Return [x, y] of the center of cell containing provided text 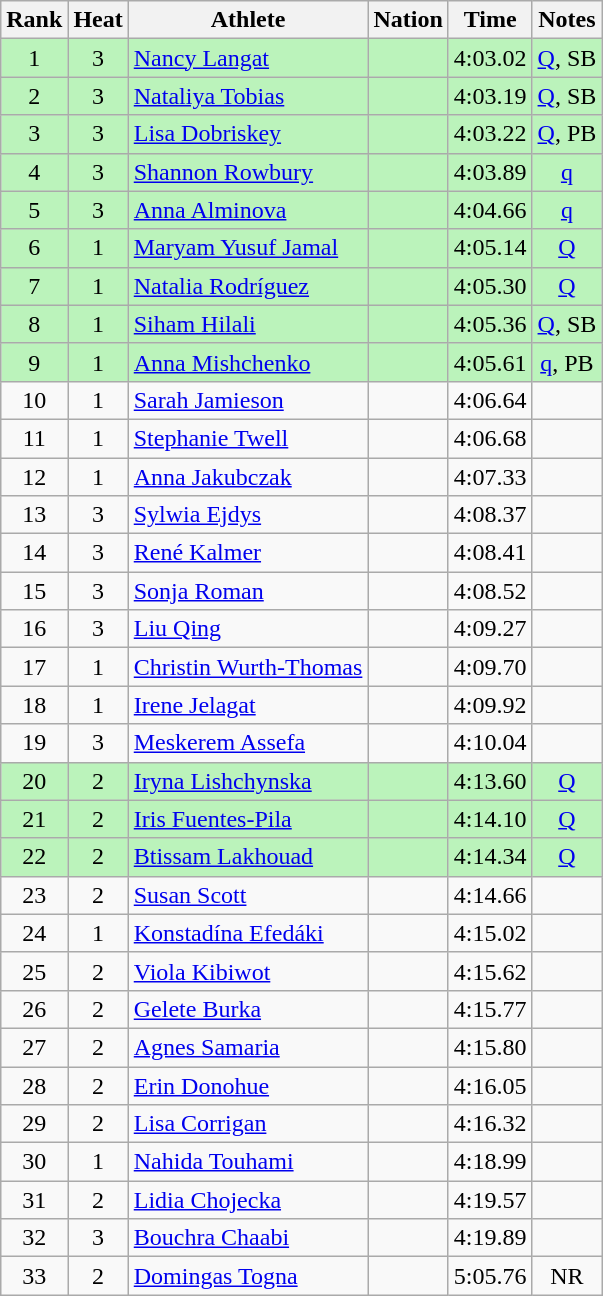
q, PB [567, 362]
NR [567, 1276]
4:16.05 [490, 1085]
31 [34, 1200]
12 [34, 477]
Nataliya Tobias [248, 96]
Iryna Lishchynska [248, 781]
4:19.57 [490, 1200]
4:04.66 [490, 210]
4:15.02 [490, 933]
Christin Wurth-Thomas [248, 667]
29 [34, 1124]
Viola Kibiwot [248, 971]
Iris Fuentes-Pila [248, 819]
Nation [408, 20]
Sylwia Ejdys [248, 515]
Heat [98, 20]
Erin Donohue [248, 1085]
Q, PB [567, 134]
21 [34, 819]
4:09.70 [490, 667]
Meskerem Assefa [248, 743]
10 [34, 400]
5:05.76 [490, 1276]
17 [34, 667]
Bouchra Chaabi [248, 1238]
4:06.68 [490, 438]
4:14.66 [490, 895]
Anna Alminova [248, 210]
4:08.52 [490, 591]
Btissam Lakhouad [248, 857]
Notes [567, 20]
4:05.61 [490, 362]
Maryam Yusuf Jamal [248, 248]
33 [34, 1276]
4:15.80 [490, 1047]
4:13.60 [490, 781]
6 [34, 248]
4 [34, 172]
4:03.02 [490, 58]
14 [34, 553]
Siham Hilali [248, 324]
Lisa Dobriskey [248, 134]
4:08.41 [490, 553]
4:14.34 [490, 857]
19 [34, 743]
4:03.19 [490, 96]
24 [34, 933]
René Kalmer [248, 553]
Sonja Roman [248, 591]
9 [34, 362]
Nancy Langat [248, 58]
Anna Jakubczak [248, 477]
Agnes Samaria [248, 1047]
13 [34, 515]
4:06.64 [490, 400]
7 [34, 286]
28 [34, 1085]
11 [34, 438]
Liu Qing [248, 629]
4:15.62 [490, 971]
4:05.30 [490, 286]
4:19.89 [490, 1238]
18 [34, 705]
Irene Jelagat [248, 705]
Time [490, 20]
23 [34, 895]
Nahida Touhami [248, 1162]
4:10.04 [490, 743]
Lidia Chojecka [248, 1200]
15 [34, 591]
4:05.36 [490, 324]
Rank [34, 20]
4:15.77 [490, 1009]
Stephanie Twell [248, 438]
22 [34, 857]
27 [34, 1047]
16 [34, 629]
4:09.27 [490, 629]
Gelete Burka [248, 1009]
26 [34, 1009]
Sarah Jamieson [248, 400]
32 [34, 1238]
Athlete [248, 20]
20 [34, 781]
8 [34, 324]
Domingas Togna [248, 1276]
30 [34, 1162]
4:18.99 [490, 1162]
Konstadína Efedáki [248, 933]
Shannon Rowbury [248, 172]
4:08.37 [490, 515]
Lisa Corrigan [248, 1124]
4:09.92 [490, 705]
Susan Scott [248, 895]
4:14.10 [490, 819]
4:16.32 [490, 1124]
4:03.22 [490, 134]
4:07.33 [490, 477]
4:05.14 [490, 248]
4:03.89 [490, 172]
Anna Mishchenko [248, 362]
25 [34, 971]
Natalia Rodríguez [248, 286]
5 [34, 210]
